Find where the given text appears and provide that cell's center as [X, Y] coordinate. 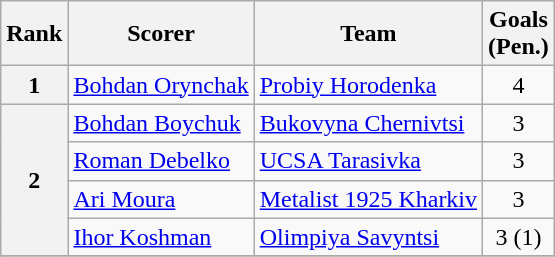
Bukovyna Chernivtsi [368, 123]
Bohdan Orynchak [161, 85]
4 [519, 85]
Bohdan Boychuk [161, 123]
Olimpiya Savyntsi [368, 237]
Scorer [161, 34]
Team [368, 34]
3 (1) [519, 237]
1 [34, 85]
UCSA Tarasivka [368, 161]
Goals(Pen.) [519, 34]
Rank [34, 34]
Roman Debelko [161, 161]
Ihor Koshman [161, 237]
Metalist 1925 Kharkiv [368, 199]
Probiy Horodenka [368, 85]
2 [34, 180]
Ari Moura [161, 199]
